Search for the cell housing the specified text and yield its (X, Y) center coordinate. 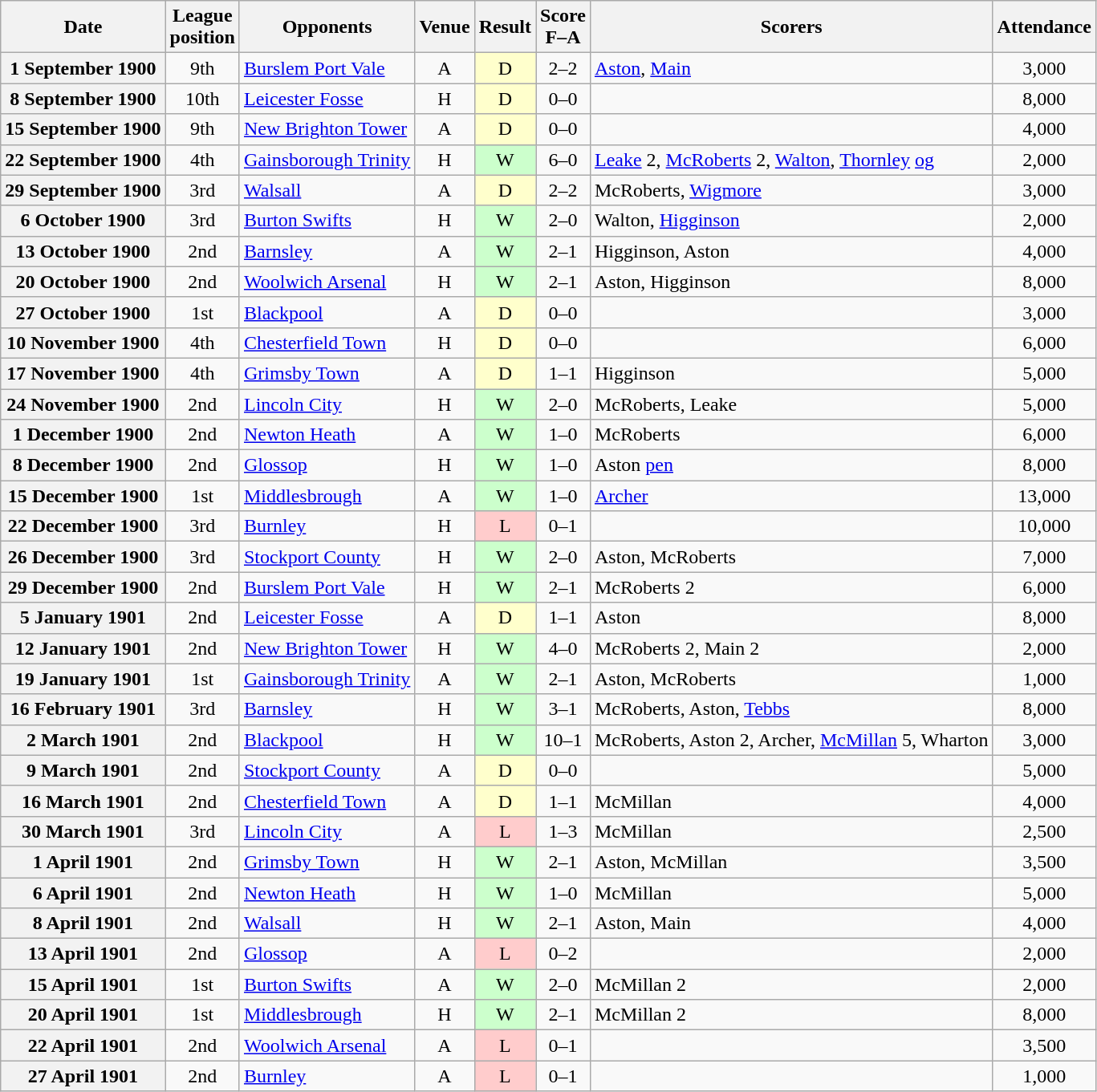
McRoberts (791, 435)
20 October 1900 (83, 282)
10,000 (1044, 526)
5 January 1901 (83, 618)
ScoreF–A (563, 27)
15 December 1900 (83, 496)
19 January 1901 (83, 679)
2,500 (1044, 831)
24 November 1900 (83, 404)
10th (202, 99)
27 October 1900 (83, 312)
15 April 1901 (83, 984)
16 February 1901 (83, 709)
Result (505, 27)
Scorers (791, 27)
1 December 1900 (83, 435)
6 October 1900 (83, 221)
Walton, Higginson (791, 221)
22 September 1900 (83, 160)
Date (83, 27)
Archer (791, 496)
30 March 1901 (83, 831)
4–0 (563, 648)
16 March 1901 (83, 801)
Aston, McMillan (791, 862)
1 September 1900 (83, 68)
17 November 1900 (83, 373)
Higginson, Aston (791, 251)
8 September 1900 (83, 99)
12 January 1901 (83, 648)
Aston (791, 618)
22 April 1901 (83, 1045)
13 October 1900 (83, 251)
Aston, Higginson (791, 282)
Opponents (327, 27)
McRoberts, Aston 2, Archer, McMillan 5, Wharton (791, 740)
8 April 1901 (83, 924)
13,000 (1044, 496)
22 December 1900 (83, 526)
Higginson (791, 373)
Leagueposition (202, 27)
15 September 1900 (83, 129)
McRoberts, Wigmore (791, 190)
6–0 (563, 160)
8 December 1900 (83, 465)
3–1 (563, 709)
McRoberts 2, Main 2 (791, 648)
0–2 (563, 954)
7,000 (1044, 557)
20 April 1901 (83, 1015)
13 April 1901 (83, 954)
McRoberts, Leake (791, 404)
29 September 1900 (83, 190)
McRoberts, Aston, Tebbs (791, 709)
Leake 2, McRoberts 2, Walton, Thornley og (791, 160)
10–1 (563, 740)
2 March 1901 (83, 740)
Aston pen (791, 465)
9 March 1901 (83, 770)
Venue (445, 27)
Attendance (1044, 27)
6 April 1901 (83, 893)
26 December 1900 (83, 557)
10 November 1900 (83, 343)
McRoberts 2 (791, 587)
1 April 1901 (83, 862)
29 December 1900 (83, 587)
27 April 1901 (83, 1076)
1–3 (563, 831)
